Provide the [x, y] coordinate of the cell's center where the given text is located.  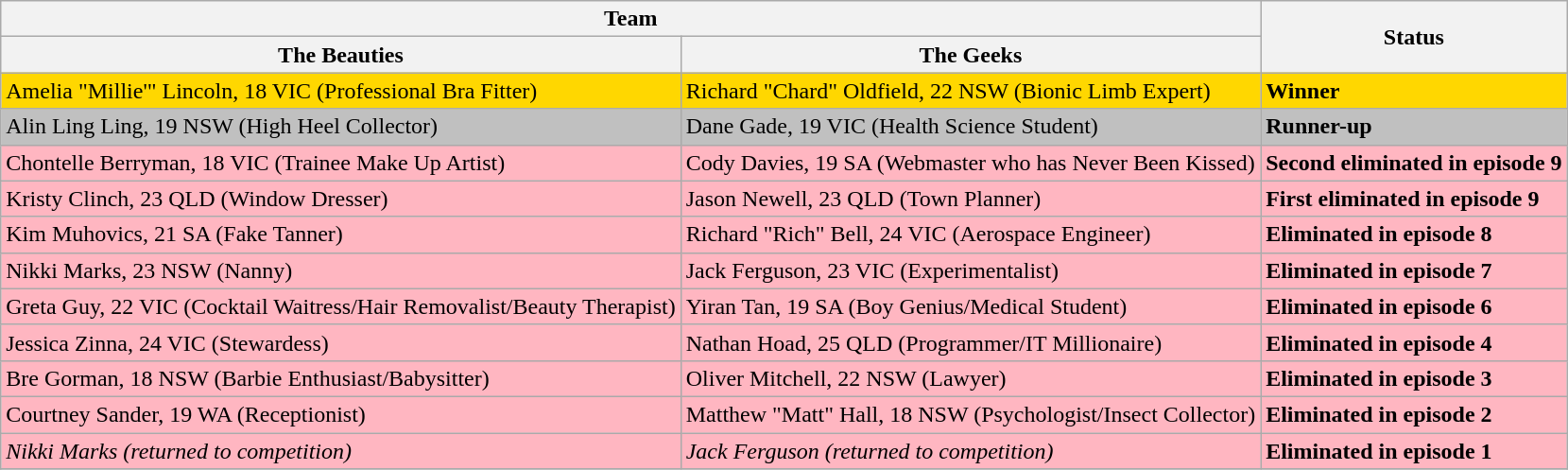
Courtney Sander, 19 WA (Receptionist) [340, 414]
Cody Davies, 19 SA (Webmaster who has Never Been Kissed) [970, 163]
Eliminated in episode 1 [1414, 451]
Nikki Marks, 23 NSW (Nanny) [340, 270]
Runner-up [1414, 127]
Bre Gorman, 18 NSW (Barbie Enthusiast/Babysitter) [340, 378]
Nathan Hoad, 25 QLD (Programmer/IT Millionaire) [970, 342]
Jack Ferguson (returned to competition) [970, 451]
Status [1414, 37]
Eliminated in episode 7 [1414, 270]
Richard "Rich" Bell, 24 VIC (Aerospace Engineer) [970, 235]
Team [631, 19]
Amelia "Millie'" Lincoln, 18 VIC (Professional Bra Fitter) [340, 91]
Matthew "Matt" Hall, 18 NSW (Psychologist/Insect Collector) [970, 414]
Kim Muhovics, 21 SA (Fake Tanner) [340, 235]
Eliminated in episode 8 [1414, 235]
Eliminated in episode 4 [1414, 342]
Nikki Marks (returned to competition) [340, 451]
Greta Guy, 22 VIC (Cocktail Waitress/Hair Removalist/Beauty Therapist) [340, 306]
The Geeks [970, 55]
Jessica Zinna, 24 VIC (Stewardess) [340, 342]
The Beauties [340, 55]
Jack Ferguson, 23 VIC (Experimentalist) [970, 270]
Yiran Tan, 19 SA (Boy Genius/Medical Student) [970, 306]
Oliver Mitchell, 22 NSW (Lawyer) [970, 378]
Eliminated in episode 6 [1414, 306]
Chontelle Berryman, 18 VIC (Trainee Make Up Artist) [340, 163]
Second eliminated in episode 9 [1414, 163]
Jason Newell, 23 QLD (Town Planner) [970, 199]
Eliminated in episode 3 [1414, 378]
Alin Ling Ling, 19 NSW (High Heel Collector) [340, 127]
First eliminated in episode 9 [1414, 199]
Eliminated in episode 2 [1414, 414]
Dane Gade, 19 VIC (Health Science Student) [970, 127]
Winner [1414, 91]
Richard "Chard" Oldfield, 22 NSW (Bionic Limb Expert) [970, 91]
Kristy Clinch, 23 QLD (Window Dresser) [340, 199]
